Return [x, y] of the center of cell containing provided text 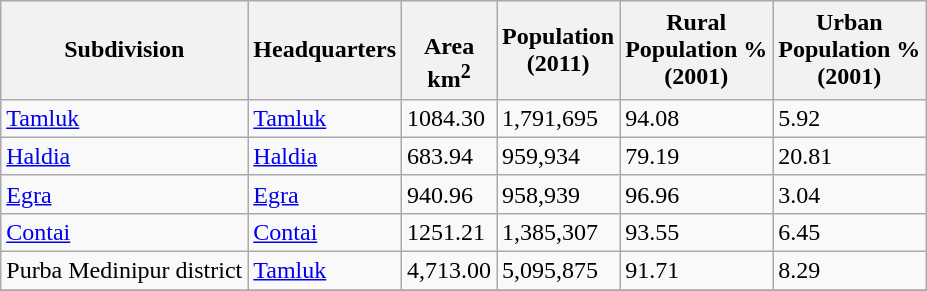
Population(2011) [558, 50]
6.45 [850, 232]
Urban Population % (2001) [850, 50]
5.92 [850, 118]
91.71 [696, 271]
959,934 [558, 156]
96.96 [696, 194]
RuralPopulation %(2001) [696, 50]
94.08 [696, 118]
Headquarters [325, 50]
Areakm2 [450, 50]
958,939 [558, 194]
4,713.00 [450, 271]
940.96 [450, 194]
3.04 [850, 194]
79.19 [696, 156]
20.81 [850, 156]
1,385,307 [558, 232]
5,095,875 [558, 271]
93.55 [696, 232]
8.29 [850, 271]
1084.30 [450, 118]
Purba Medinipur district [124, 271]
1251.21 [450, 232]
683.94 [450, 156]
1,791,695 [558, 118]
Subdivision [124, 50]
